Determine the [x, y] coordinate at the center of the cell enclosing the given text.  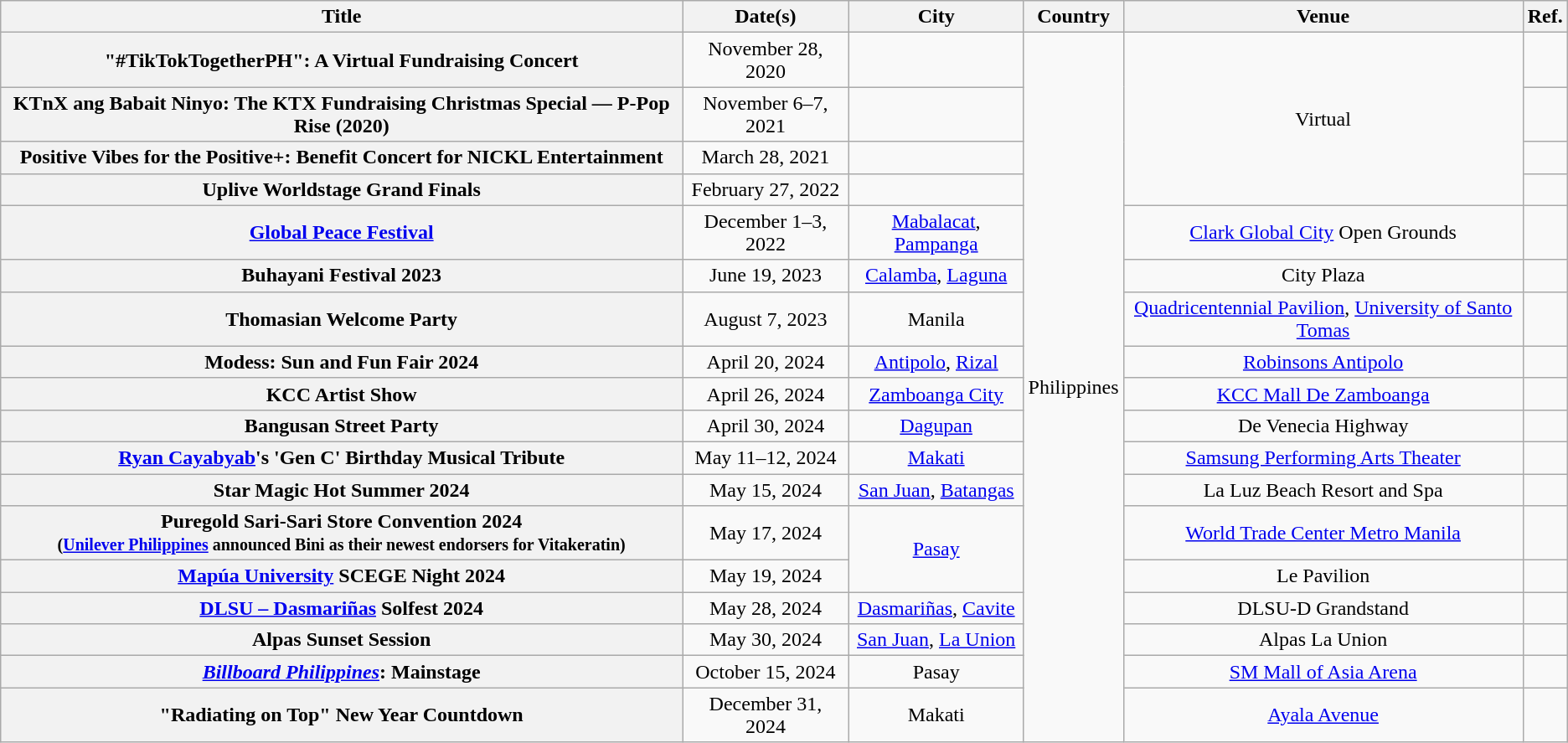
May 30, 2024 [766, 640]
May 28, 2024 [766, 608]
Modess: Sun and Fun Fair 2024 [342, 362]
Alpas La Union [1323, 640]
City Plaza [1323, 276]
Dasmariñas, Cavite [936, 608]
KTnX ang Babait Ninyo: The KTX Fundraising Christmas Special — P-Pop Rise (2020) [342, 114]
Country [1074, 17]
La Luz Beach Resort and Spa [1323, 490]
Thomasian Welcome Party [342, 318]
May 17, 2024 [766, 533]
Buhayani Festival 2023 [342, 276]
Bangusan Street Party [342, 426]
Manila [936, 318]
May 15, 2024 [766, 490]
Positive Vibes for the Positive+: Benefit Concert for NICKL Entertainment [342, 157]
Calamba, Laguna [936, 276]
Alpas Sunset Session [342, 640]
Star Magic Hot Summer 2024 [342, 490]
Le Pavilion [1323, 576]
De Venecia Highway [1323, 426]
Mapúa University SCEGE Night 2024 [342, 576]
December 1–3, 2022 [766, 233]
"Radiating on Top" New Year Countdown [342, 715]
San Juan, La Union [936, 640]
Clark Global City Open Grounds [1323, 233]
Uplive Worldstage Grand Finals [342, 189]
November 28, 2020 [766, 60]
Title [342, 17]
Date(s) [766, 17]
April 26, 2024 [766, 394]
Global Peace Festival [342, 233]
December 31, 2024 [766, 715]
DLSU-D Grandstand [1323, 608]
Philippines [1074, 387]
Venue [1323, 17]
Billboard Philippines: Mainstage [342, 672]
April 20, 2024 [766, 362]
KCC Artist Show [342, 394]
Mabalacat, Pampanga [936, 233]
KCC Mall De Zamboanga [1323, 394]
Dagupan [936, 426]
November 6–7, 2021 [766, 114]
Quadricentennial Pavilion, University of Santo Tomas [1323, 318]
San Juan, Batangas [936, 490]
Puregold Sari-Sari Store Convention 2024(Unilever Philippines announced Bini as their newest endorsers for Vitakeratin) [342, 533]
DLSU – Dasmariñas Solfest 2024 [342, 608]
City [936, 17]
Ryan Cayabyab's 'Gen C' Birthday Musical Tribute [342, 457]
Virtual [1323, 119]
Samsung Performing Arts Theater [1323, 457]
October 15, 2024 [766, 672]
April 30, 2024 [766, 426]
World Trade Center Metro Manila [1323, 533]
June 19, 2023 [766, 276]
Ref. [1545, 17]
Ayala Avenue [1323, 715]
March 28, 2021 [766, 157]
August 7, 2023 [766, 318]
May 19, 2024 [766, 576]
May 11–12, 2024 [766, 457]
SM Mall of Asia Arena [1323, 672]
Robinsons Antipolo [1323, 362]
February 27, 2022 [766, 189]
"#TikTokTogetherPH": A Virtual Fundraising Concert [342, 60]
Antipolo, Rizal [936, 362]
Zamboanga City [936, 394]
